Provide the (x, y) coordinate of the cell's center where the given text is located.  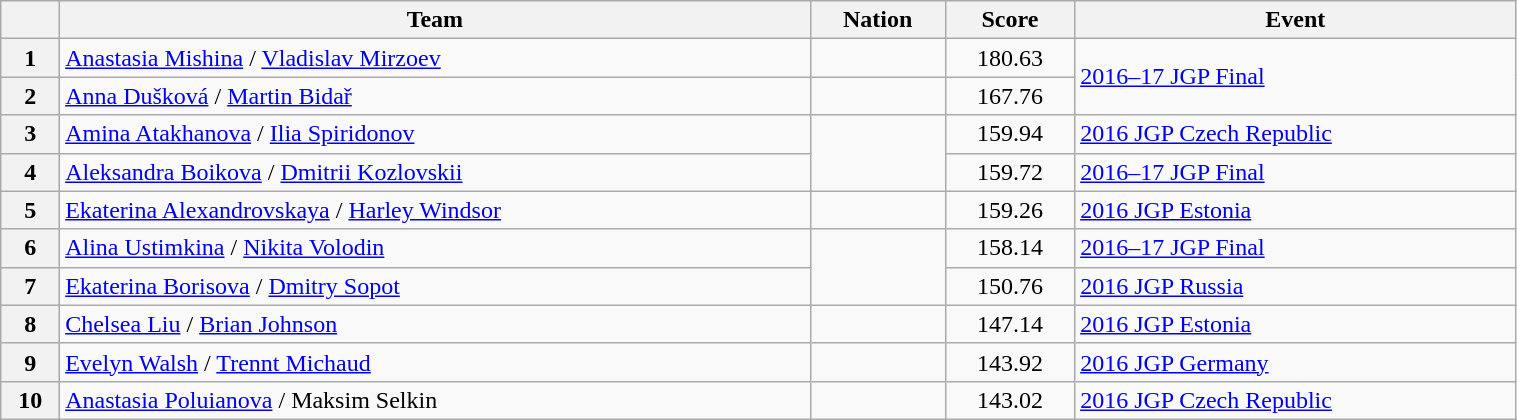
8 (30, 324)
Anastasia Mishina / Vladislav Mirzoev (436, 58)
180.63 (1010, 58)
143.92 (1010, 362)
Alina Ustimkina / Nikita Volodin (436, 248)
9 (30, 362)
2016 JGP Russia (1296, 286)
Nation (878, 20)
159.72 (1010, 172)
2 (30, 96)
Amina Atakhanova / Ilia Spiridonov (436, 134)
4 (30, 172)
3 (30, 134)
Ekaterina Borisova / Dmitry Sopot (436, 286)
Score (1010, 20)
Evelyn Walsh / Trennt Michaud (436, 362)
6 (30, 248)
Aleksandra Boikova / Dmitrii Kozlovskii (436, 172)
Anastasia Poluianova / Maksim Selkin (436, 400)
Chelsea Liu / Brian Johnson (436, 324)
Anna Dušková / Martin Bidař (436, 96)
147.14 (1010, 324)
150.76 (1010, 286)
167.76 (1010, 96)
1 (30, 58)
2016 JGP Germany (1296, 362)
5 (30, 210)
158.14 (1010, 248)
Ekaterina Alexandrovskaya / Harley Windsor (436, 210)
159.26 (1010, 210)
10 (30, 400)
Team (436, 20)
143.02 (1010, 400)
Event (1296, 20)
159.94 (1010, 134)
7 (30, 286)
